Extract the (x, y) coordinate from the center of the cell holding the provided text.  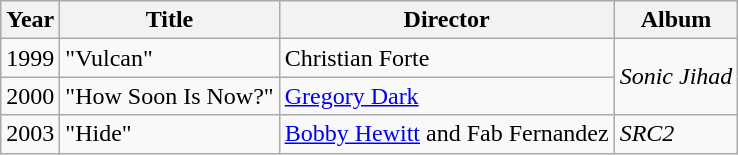
Director (446, 20)
2000 (30, 96)
Album (676, 20)
"Vulcan" (170, 58)
Christian Forte (446, 58)
Title (170, 20)
2003 (30, 134)
"How Soon Is Now?" (170, 96)
Bobby Hewitt and Fab Fernandez (446, 134)
1999 (30, 58)
Year (30, 20)
SRC2 (676, 134)
"Hide" (170, 134)
Gregory Dark (446, 96)
Sonic Jihad (676, 77)
